Locate the cell with the specified text and output its (X, Y) center coordinate. 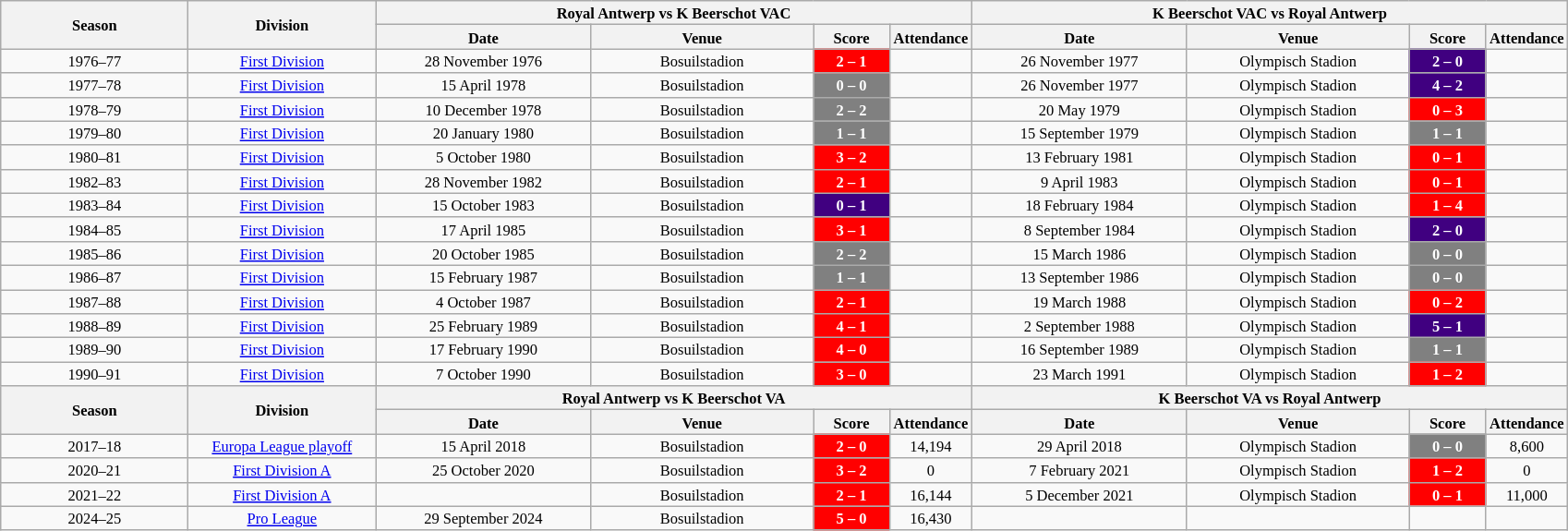
13 September 1986 (1079, 277)
15 February 1987 (484, 277)
14,194 (931, 446)
8,600 (1527, 446)
25 February 1989 (484, 326)
15 April 2018 (484, 446)
8 September 1984 (1079, 229)
1989–90 (94, 350)
1987–88 (94, 302)
17 April 1985 (484, 229)
2021–22 (94, 494)
15 April 1978 (484, 85)
17 February 1990 (484, 350)
15 October 1983 (484, 205)
11,000 (1527, 494)
16,430 (931, 518)
1976–77 (94, 61)
Europa League playoff (283, 446)
15 September 1979 (1079, 133)
Royal Antwerp vs K Beerschot VAC (674, 13)
2 September 1988 (1079, 326)
1983–84 (94, 205)
20 May 1979 (1079, 109)
1990–91 (94, 374)
1978–79 (94, 109)
5 – 1 (1448, 326)
4 – 1 (851, 326)
1988–89 (94, 326)
10 December 1978 (484, 109)
29 September 2024 (484, 518)
Pro League (283, 518)
23 March 1991 (1079, 374)
2024–25 (94, 518)
K Beerschot VAC vs Royal Antwerp (1269, 13)
7 February 2021 (1079, 470)
1986–87 (94, 277)
0 – 2 (1448, 302)
16 September 1989 (1079, 350)
1985–86 (94, 253)
2020–21 (94, 470)
Royal Antwerp vs K Beerschot VA (674, 398)
18 February 1984 (1079, 205)
4 – 2 (1448, 85)
1984–85 (94, 229)
K Beerschot VA vs Royal Antwerp (1269, 398)
20 October 1985 (484, 253)
4 – 0 (851, 350)
2017–18 (94, 446)
28 November 1982 (484, 181)
5 December 2021 (1079, 494)
3 – 0 (851, 374)
25 October 2020 (484, 470)
1980–81 (94, 157)
29 April 2018 (1079, 446)
1977–78 (94, 85)
5 – 0 (851, 518)
5 October 1980 (484, 157)
15 March 1986 (1079, 253)
20 January 1980 (484, 133)
16,144 (931, 494)
4 October 1987 (484, 302)
0 – 3 (1448, 109)
3 – 1 (851, 229)
28 November 1976 (484, 61)
1 – 4 (1448, 205)
1982–83 (94, 181)
1979–80 (94, 133)
7 October 1990 (484, 374)
13 February 1981 (1079, 157)
9 April 1983 (1079, 181)
19 March 1988 (1079, 302)
